Output the [X, Y] coordinate of the center of the cell containing the given text.  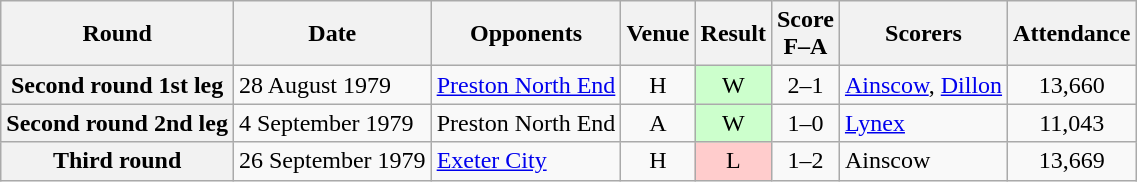
Venue [658, 34]
28 August 1979 [332, 85]
13,660 [1072, 85]
Opponents [526, 34]
Round [118, 34]
2–1 [805, 85]
A [658, 123]
Lynex [923, 123]
13,669 [1072, 161]
Attendance [1072, 34]
Third round [118, 161]
26 September 1979 [332, 161]
1–0 [805, 123]
Second round 1st leg [118, 85]
Scorers [923, 34]
Date [332, 34]
Result [733, 34]
L [733, 161]
Ainscow, Dillon [923, 85]
1–2 [805, 161]
11,043 [1072, 123]
Ainscow [923, 161]
Exeter City [526, 161]
4 September 1979 [332, 123]
ScoreF–A [805, 34]
Second round 2nd leg [118, 123]
